Provide the (X, Y) coordinate of the cell's center where the given text is located.  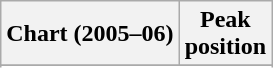
Chart (2005–06) (90, 34)
Peak position (225, 34)
